Capture the cell that displays the provided text and extract its (x, y) central coordinate. 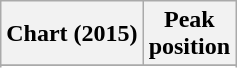
Peakposition (189, 34)
Chart (2015) (72, 34)
